Identify which cell holds the provided text, then report its [X, Y] central coordinate. 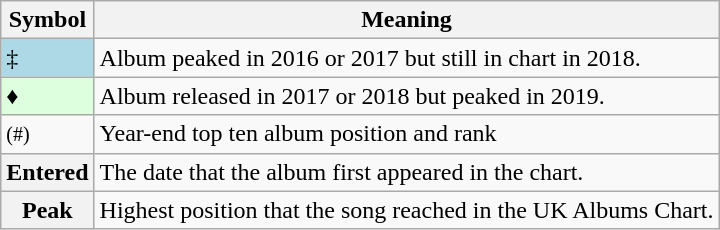
(#) [48, 134]
Album released in 2017 or 2018 but peaked in 2019. [406, 96]
Year-end top ten album position and rank [406, 134]
‡ [48, 58]
The date that the album first appeared in the chart. [406, 172]
Meaning [406, 20]
Entered [48, 172]
♦ [48, 96]
Peak [48, 210]
Symbol [48, 20]
Album peaked in 2016 or 2017 but still in chart in 2018. [406, 58]
Highest position that the song reached in the UK Albums Chart. [406, 210]
